Determine the [X, Y] coordinate at the center of the cell enclosing the given text.  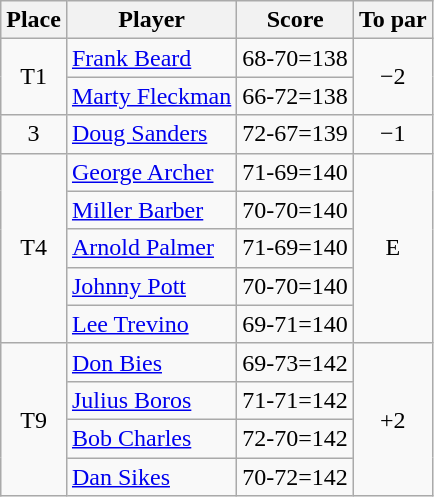
Lee Trevino [151, 324]
71-71=142 [296, 400]
72-67=139 [296, 134]
To par [392, 20]
−1 [392, 134]
Johnny Pott [151, 286]
Arnold Palmer [151, 248]
Score [296, 20]
Dan Sikes [151, 477]
70-72=142 [296, 477]
−2 [392, 77]
E [392, 248]
Player [151, 20]
Don Bies [151, 362]
Julius Boros [151, 400]
+2 [392, 419]
72-70=142 [296, 438]
69-73=142 [296, 362]
Miller Barber [151, 210]
George Archer [151, 172]
Frank Beard [151, 58]
T1 [34, 77]
T9 [34, 419]
Bob Charles [151, 438]
68-70=138 [296, 58]
Marty Fleckman [151, 96]
T4 [34, 248]
Place [34, 20]
3 [34, 134]
69-71=140 [296, 324]
Doug Sanders [151, 134]
66-72=138 [296, 96]
